Extract the [X, Y] coordinate from the center of the cell holding the provided text.  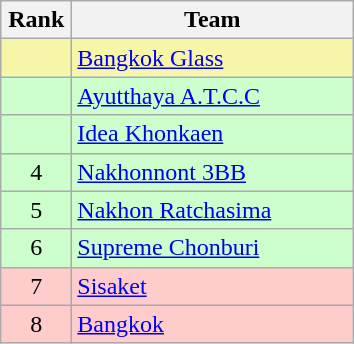
Nakhonnont 3BB [212, 172]
Rank [36, 20]
7 [36, 286]
Supreme Chonburi [212, 248]
8 [36, 324]
4 [36, 172]
Sisaket [212, 286]
6 [36, 248]
Ayutthaya A.T.C.C [212, 96]
Nakhon Ratchasima [212, 210]
Idea Khonkaen [212, 134]
Team [212, 20]
5 [36, 210]
Bangkok [212, 324]
Bangkok Glass [212, 58]
